Output the (X, Y) coordinate of the center of the cell containing the given text.  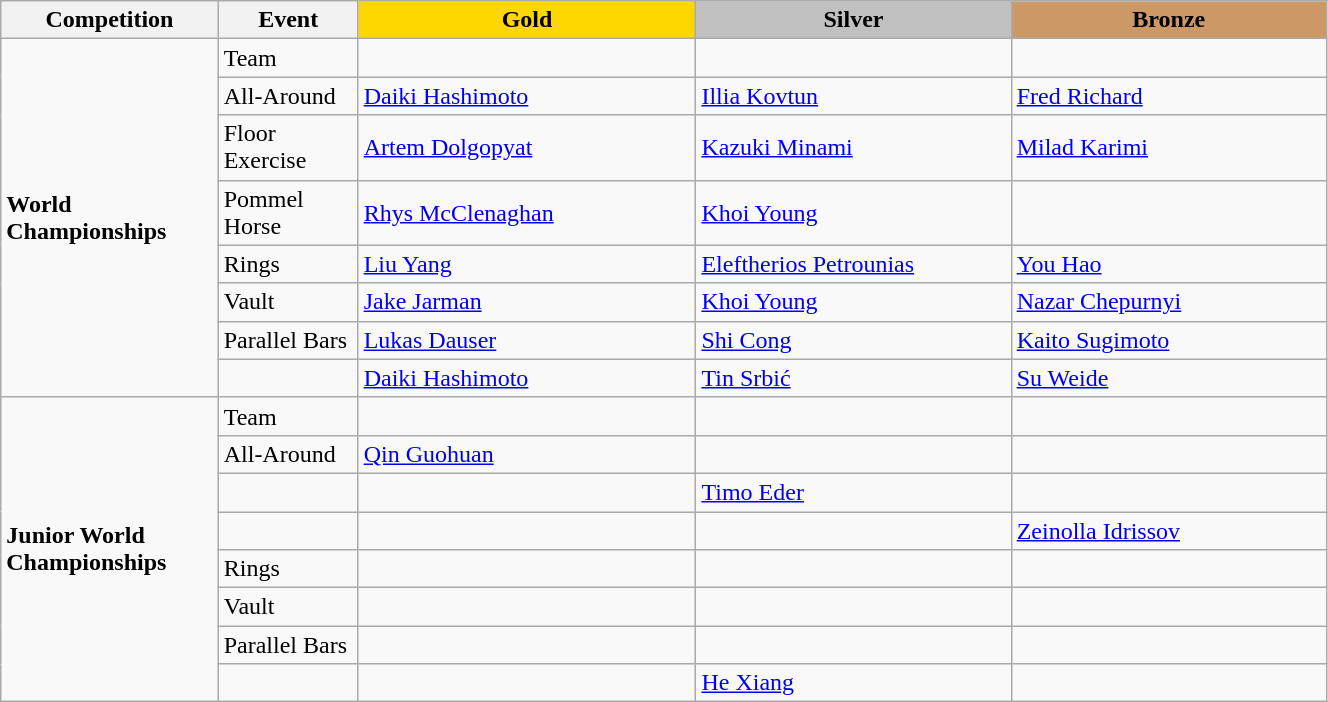
Kaito Sugimoto (1168, 340)
Floor Exercise (288, 148)
Rhys McClenaghan (527, 212)
Zeinolla Idrissov (1168, 531)
Event (288, 20)
Illia Kovtun (854, 96)
He Xiang (854, 683)
Pommel Horse (288, 212)
You Hao (1168, 264)
World Championships (110, 218)
Jake Jarman (527, 302)
Liu Yang (527, 264)
Eleftherios Petrounias (854, 264)
Su Weide (1168, 378)
Gold (527, 20)
Bronze (1168, 20)
Fred Richard (1168, 96)
Tin Srbić (854, 378)
Competition (110, 20)
Kazuki Minami (854, 148)
Milad Karimi (1168, 148)
Artem Dolgopyat (527, 148)
Junior World Championships (110, 549)
Qin Guohuan (527, 454)
Lukas Dauser (527, 340)
Timo Eder (854, 492)
Silver (854, 20)
Nazar Chepurnyi (1168, 302)
Shi Cong (854, 340)
